Detect which cell encompasses the target text, then output its (x, y) center coordinate. 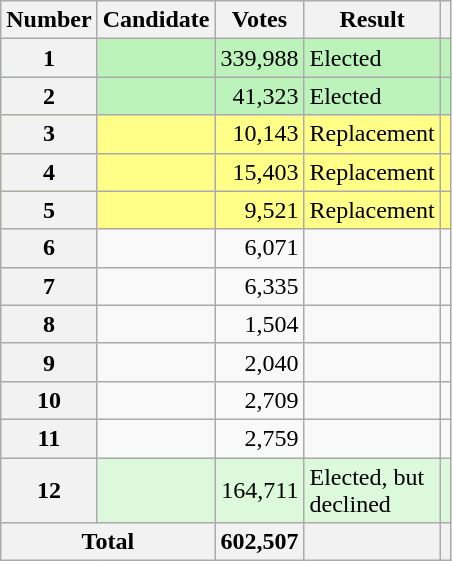
2 (49, 96)
11 (49, 438)
Elected, butdeclined (372, 490)
15,403 (260, 172)
2,759 (260, 438)
602,507 (260, 542)
Result (372, 20)
12 (49, 490)
4 (49, 172)
Candidate (156, 20)
41,323 (260, 96)
6 (49, 248)
2,709 (260, 400)
Votes (260, 20)
3 (49, 134)
5 (49, 210)
10 (49, 400)
164,711 (260, 490)
1 (49, 58)
1,504 (260, 324)
2,040 (260, 362)
7 (49, 286)
Total (108, 542)
10,143 (260, 134)
6,335 (260, 286)
Number (49, 20)
6,071 (260, 248)
9 (49, 362)
8 (49, 324)
339,988 (260, 58)
9,521 (260, 210)
